Find where the given text appears and provide that cell's center as (X, Y) coordinate. 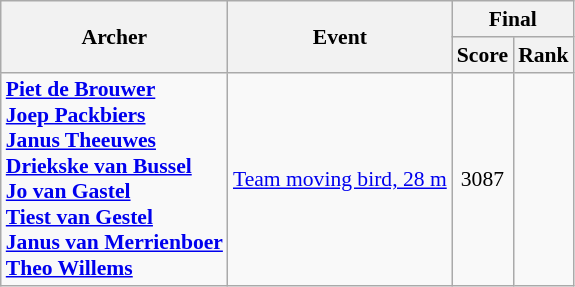
Archer (114, 36)
Rank (544, 55)
Team moving bird, 28 m (340, 179)
3087 (482, 179)
Final (513, 19)
Piet de Brouwer Joep Packbiers Janus Theeuwes Driekske van Bussel Jo van Gastel Tiest van Gestel Janus van Merrienboer Theo Willems (114, 179)
Event (340, 36)
Score (482, 55)
